Find where the given text appears and provide that cell's center as (X, Y) coordinate. 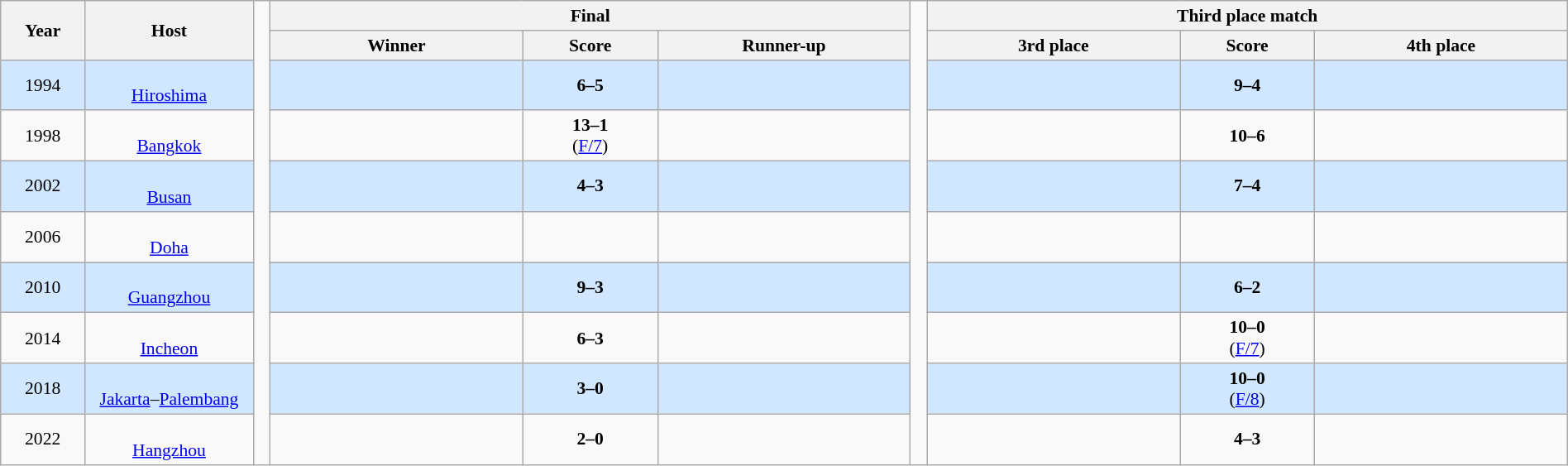
13–1(F/7) (590, 136)
10–0(F/7) (1247, 338)
2006 (43, 237)
2010 (43, 288)
Guangzhou (170, 288)
3rd place (1054, 46)
6–2 (1247, 288)
2014 (43, 338)
6–5 (590, 84)
7–4 (1247, 187)
2022 (43, 439)
Incheon (170, 338)
10–0(F/8) (1247, 389)
Winner (397, 46)
2002 (43, 187)
Hangzhou (170, 439)
2–0 (590, 439)
Doha (170, 237)
1998 (43, 136)
2018 (43, 389)
9–4 (1247, 84)
Host (170, 30)
9–3 (590, 288)
Busan (170, 187)
4th place (1441, 46)
10–6 (1247, 136)
Bangkok (170, 136)
6–3 (590, 338)
Hiroshima (170, 84)
3–0 (590, 389)
Third place match (1247, 16)
Final (590, 16)
Year (43, 30)
1994 (43, 84)
Runner-up (784, 46)
Jakarta–Palembang (170, 389)
